Detect which cell encompasses the target text, then output its (X, Y) center coordinate. 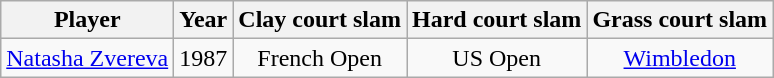
1987 (204, 58)
Grass court slam (680, 20)
Player (88, 20)
US Open (496, 58)
French Open (320, 58)
Year (204, 20)
Natasha Zvereva (88, 58)
Wimbledon (680, 58)
Hard court slam (496, 20)
Clay court slam (320, 20)
